For the text-containing cell, return its midpoint in (x, y) coordinate format. 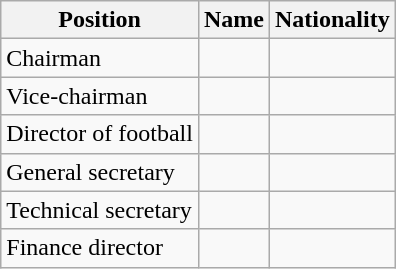
Technical secretary (100, 210)
Nationality (332, 20)
Vice-chairman (100, 96)
Name (234, 20)
General secretary (100, 172)
Director of football (100, 134)
Finance director (100, 248)
Position (100, 20)
Chairman (100, 58)
